Identify which cell holds the provided text, then report its [X, Y] central coordinate. 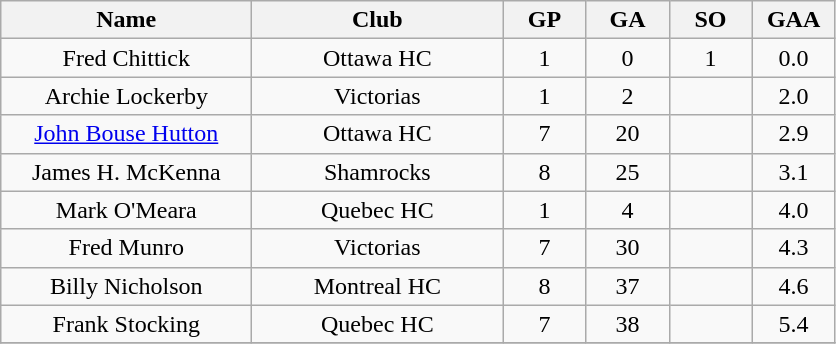
GAA [794, 20]
0 [628, 58]
GP [544, 20]
0.0 [794, 58]
James H. McKenna [126, 172]
2 [628, 96]
GA [628, 20]
Name [126, 20]
4.6 [794, 286]
4 [628, 210]
Shamrocks [378, 172]
Montreal HC [378, 286]
Billy Nicholson [126, 286]
Mark O'Meara [126, 210]
30 [628, 248]
Fred Chittick [126, 58]
Fred Munro [126, 248]
4.3 [794, 248]
2.0 [794, 96]
2.9 [794, 134]
Archie Lockerby [126, 96]
Frank Stocking [126, 324]
Club [378, 20]
3.1 [794, 172]
37 [628, 286]
5.4 [794, 324]
SO [710, 20]
38 [628, 324]
20 [628, 134]
4.0 [794, 210]
John Bouse Hutton [126, 134]
25 [628, 172]
